Locate the cell with the specified text and output its [X, Y] center coordinate. 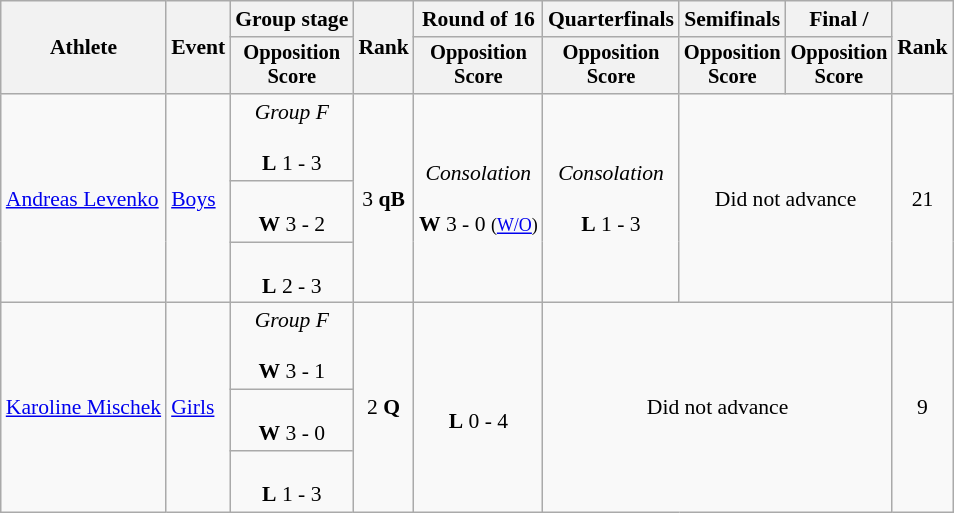
L 2 - 3 [292, 272]
L 1 - 3 [292, 482]
2 Q [384, 408]
3 qB [384, 198]
Group stage [292, 19]
Event [198, 48]
Athlete [84, 48]
Group FW 3 - 1 [292, 346]
9 [922, 408]
21 [922, 198]
Andreas Levenko [84, 198]
Round of 16 [478, 19]
ConsolationW 3 - 0 (W/O) [478, 198]
Final / [840, 19]
ConsolationL 1 - 3 [611, 198]
W 3 - 0 [292, 420]
L 0 - 4 [478, 408]
W 3 - 2 [292, 212]
Girls [198, 408]
Quarterfinals [611, 19]
Group FL 1 - 3 [292, 138]
Karoline Mischek [84, 408]
Semifinals [732, 19]
Boys [198, 198]
